Detect which cell encompasses the target text, then output its (X, Y) center coordinate. 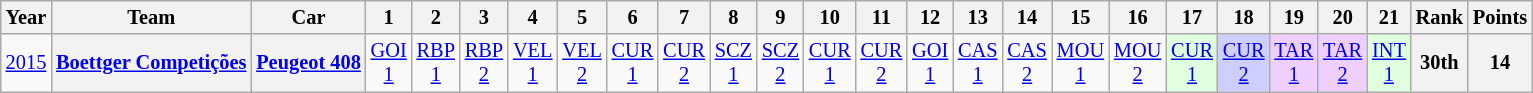
21 (1389, 17)
20 (1342, 17)
7 (684, 17)
RBP1 (436, 63)
TAR2 (1342, 63)
CAS1 (978, 63)
Car (308, 17)
CAS2 (1026, 63)
13 (978, 17)
18 (1244, 17)
3 (484, 17)
2015 (26, 63)
Rank (1440, 17)
16 (1138, 17)
INT1 (1389, 63)
TAR1 (1294, 63)
2 (436, 17)
19 (1294, 17)
11 (882, 17)
1 (389, 17)
RBP2 (484, 63)
MOU1 (1080, 63)
30th (1440, 63)
Boettger Competições (151, 63)
VEL2 (582, 63)
4 (532, 17)
SCZ2 (780, 63)
SCZ1 (734, 63)
Year (26, 17)
MOU2 (1138, 63)
Points (1500, 17)
8 (734, 17)
Peugeot 408 (308, 63)
VEL1 (532, 63)
5 (582, 17)
6 (633, 17)
15 (1080, 17)
Team (151, 17)
12 (930, 17)
9 (780, 17)
10 (830, 17)
17 (1192, 17)
